Search for the cell housing the specified text and yield its (x, y) center coordinate. 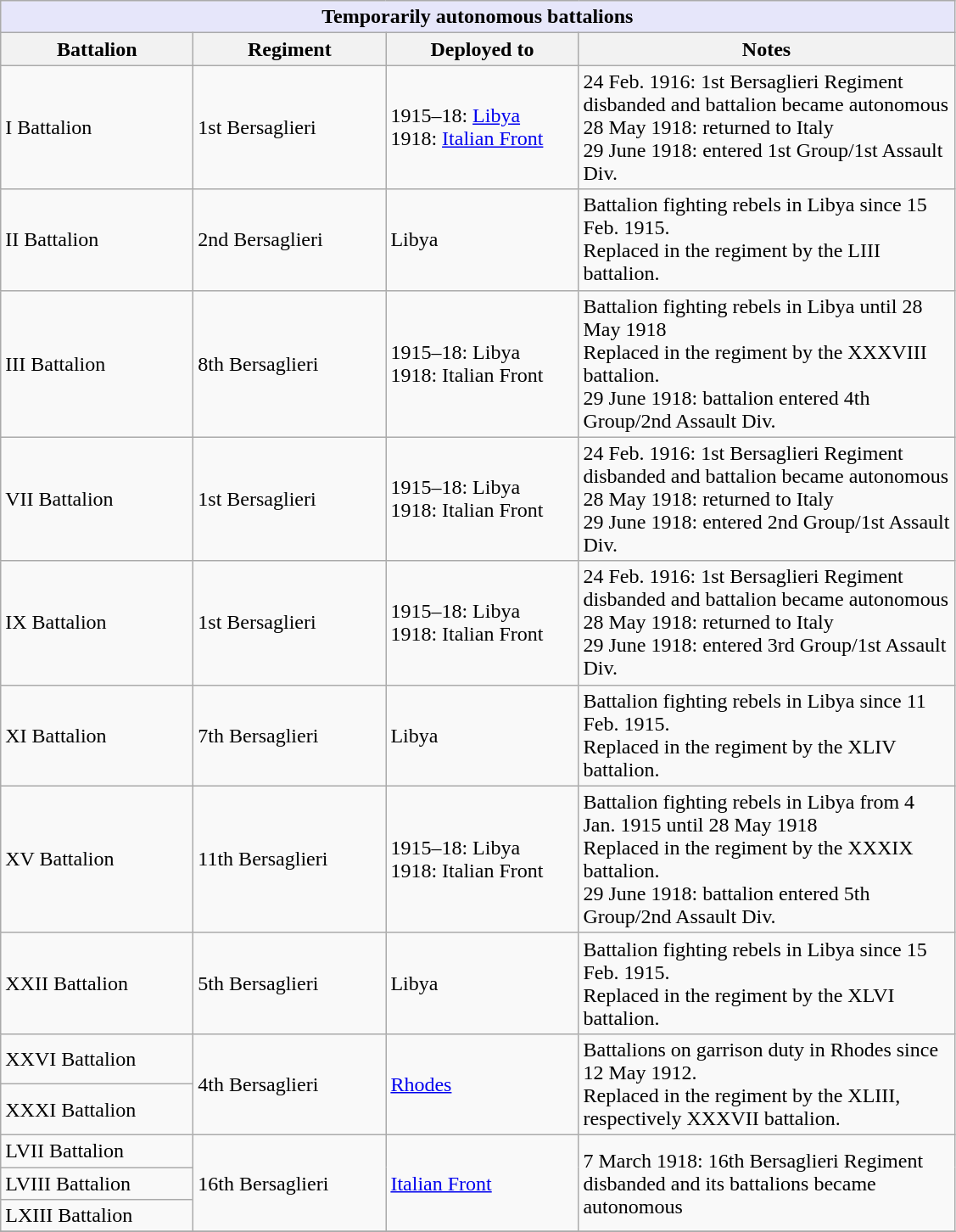
11th Bersaglieri (290, 859)
7th Bersaglieri (290, 735)
III Battalion (97, 363)
2nd Bersaglieri (290, 239)
Battalions on garrison duty in Rhodes since 12 May 1912.Replaced in the regiment by the XLIII, respectively XXXVII battalion. (767, 1084)
I Battalion (97, 127)
XV Battalion (97, 859)
LXIII Battalion (97, 1216)
16th Bersaglieri (290, 1183)
IX Battalion (97, 623)
8th Bersaglieri (290, 363)
Italian Front (482, 1183)
Battalion fighting rebels in Libya since 15 Feb. 1915.Replaced in the regiment by the LIII battalion. (767, 239)
Battalion fighting rebels in Libya since 11 Feb. 1915.Replaced in the regiment by the XLIV battalion. (767, 735)
Temporarily autonomous battalions (478, 17)
XXII Battalion (97, 983)
Rhodes (482, 1084)
Regiment (290, 49)
LVIII Battalion (97, 1184)
Notes (767, 49)
Battalion (97, 49)
4th Bersaglieri (290, 1084)
VII Battalion (97, 499)
II Battalion (97, 239)
XXXI Battalion (97, 1110)
Deployed to (482, 49)
XI Battalion (97, 735)
7 March 1918: 16th Bersaglieri Regiment disbanded and its battalions became autonomous (767, 1183)
LVII Battalion (97, 1151)
Battalion fighting rebels in Libya since 15 Feb. 1915.Replaced in the regiment by the XLVI battalion. (767, 983)
XXVI Battalion (97, 1059)
5th Bersaglieri (290, 983)
